Pinpoint the cell where the given text exists, returning its [X, Y] midpoint coordinate. 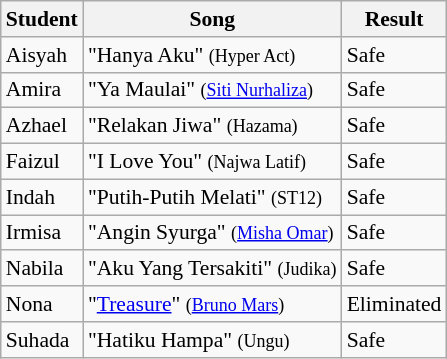
"Aku Yang Tersakiti" (Judika) [212, 269]
Result [394, 19]
"Putih-Putih Melati" (ST12) [212, 197]
Faizul [42, 162]
"Relakan Jiwa" (Hazama) [212, 126]
Indah [42, 197]
"Ya Maulai" (Siti Nurhaliza) [212, 90]
Nona [42, 304]
"Hanya Aku" (Hyper Act) [212, 55]
Nabila [42, 269]
Song [212, 19]
Irmisa [42, 233]
"Hatiku Hampa" (Ungu) [212, 340]
Aisyah [42, 55]
"Treasure" (Bruno Mars) [212, 304]
Student [42, 19]
Amira [42, 90]
Azhael [42, 126]
Suhada [42, 340]
"I Love You" (Najwa Latif) [212, 162]
Eliminated [394, 304]
"Angin Syurga" (Misha Omar) [212, 233]
